Extract the [X, Y] coordinate from the center of the cell holding the provided text.  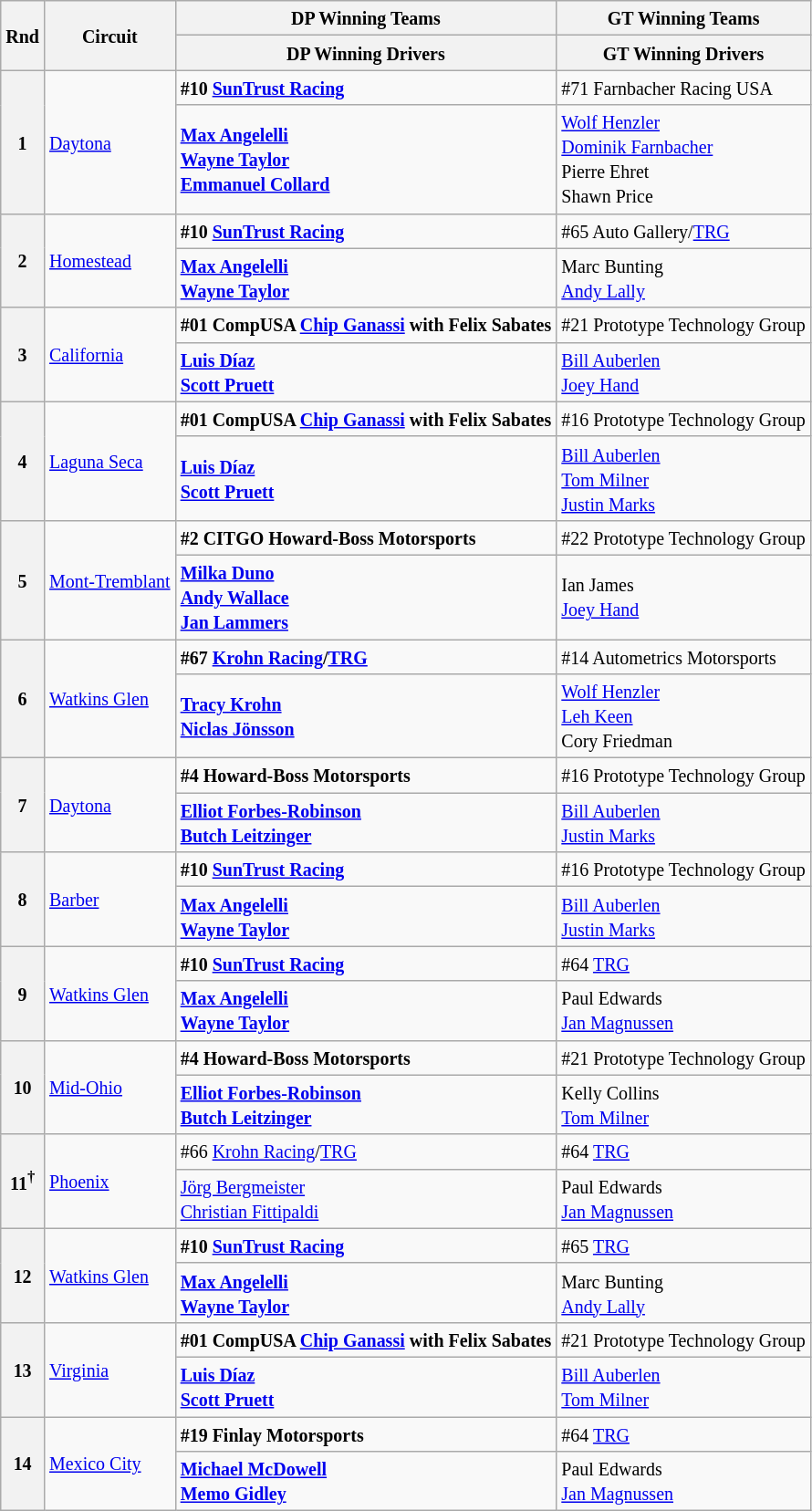
Mexico City [109, 1464]
2 [23, 261]
Max Angelelli Wayne Taylor Emmanuel Collard [366, 159]
Bill Auberlen Tom Milner [684, 1387]
California [109, 354]
GT Winning Teams [684, 18]
Homestead [109, 261]
#65 Auto Gallery/TRG [684, 231]
Jörg Bergmeister Christian Fittipaldi [366, 1199]
7 [23, 805]
1 [23, 142]
3 [23, 354]
#2 CITGO Howard-Boss Motorsports [366, 537]
Bill Auberlen Tom Milner Justin Marks [684, 478]
#65 TRG [684, 1245]
Bill Auberlen Joey Hand [684, 372]
13 [23, 1369]
Ian James Joey Hand [684, 597]
5 [23, 579]
Milka Duno Andy Wallace Jan Lammers [366, 597]
Barber [109, 900]
#71 Farnbacher Racing USA [684, 88]
14 [23, 1464]
Circuit [109, 36]
4 [23, 461]
8 [23, 900]
9 [23, 993]
Phoenix [109, 1181]
Wolf Henzler Dominik Farnbacher Pierre Ehret Shawn Price [684, 159]
#22 Prototype Technology Group [684, 537]
12 [23, 1276]
Rnd [23, 36]
Mont-Tremblant [109, 579]
GT Winning Drivers [684, 53]
Virginia [109, 1369]
Michael McDowell Memo Gidley [366, 1482]
Mid-Ohio [109, 1088]
#67 Krohn Racing/TRG [366, 656]
#14 Autometrics Motorsports [684, 656]
DP Winning Drivers [366, 53]
#66 Krohn Racing/TRG [366, 1151]
Laguna Seca [109, 461]
#19 Finlay Motorsports [366, 1433]
Wolf Henzler Leh Keen Cory Friedman [684, 716]
DP Winning Teams [366, 18]
Kelly Collins Tom Milner [684, 1104]
Tracy Krohn Niclas Jönsson [366, 716]
11† [23, 1181]
10 [23, 1088]
6 [23, 698]
